Extract the [X, Y] coordinate from the center of the cell holding the provided text.  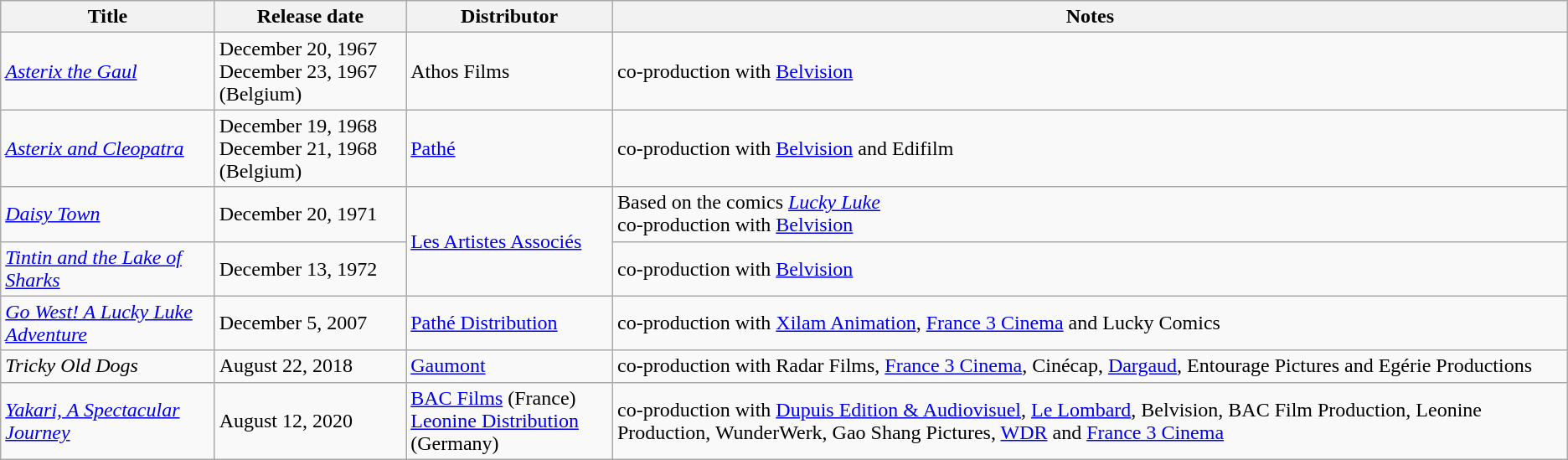
Athos Films [509, 71]
Distributor [509, 17]
Asterix the Gaul [107, 71]
Pathé [509, 148]
Asterix and Cleopatra [107, 148]
Gaumont [509, 366]
Tintin and the Lake of Sharks [107, 268]
Tricky Old Dogs [107, 366]
BAC Films (France)Leonine Distribution (Germany) [509, 421]
Les Artistes Associés [509, 241]
co-production with Belvision and Edifilm [1090, 148]
co-production with Radar Films, France 3 Cinema, Cinécap, Dargaud, Entourage Pictures and Egérie Productions [1090, 366]
Go West! A Lucky Luke Adventure [107, 323]
co-production with Xilam Animation, France 3 Cinema and Lucky Comics [1090, 323]
Pathé Distribution [509, 323]
December 13, 1972 [310, 268]
August 12, 2020 [310, 421]
Release date [310, 17]
December 20, 1971 [310, 214]
Notes [1090, 17]
Based on the comics Lucky Lukeco-production with Belvision [1090, 214]
Yakari, A Spectacular Journey [107, 421]
December 20, 1967December 23, 1967 (Belgium) [310, 71]
December 5, 2007 [310, 323]
December 19, 1968December 21, 1968 (Belgium) [310, 148]
Title [107, 17]
Daisy Town [107, 214]
August 22, 2018 [310, 366]
